Determine the [X, Y] coordinate at the center of the cell enclosing the given text.  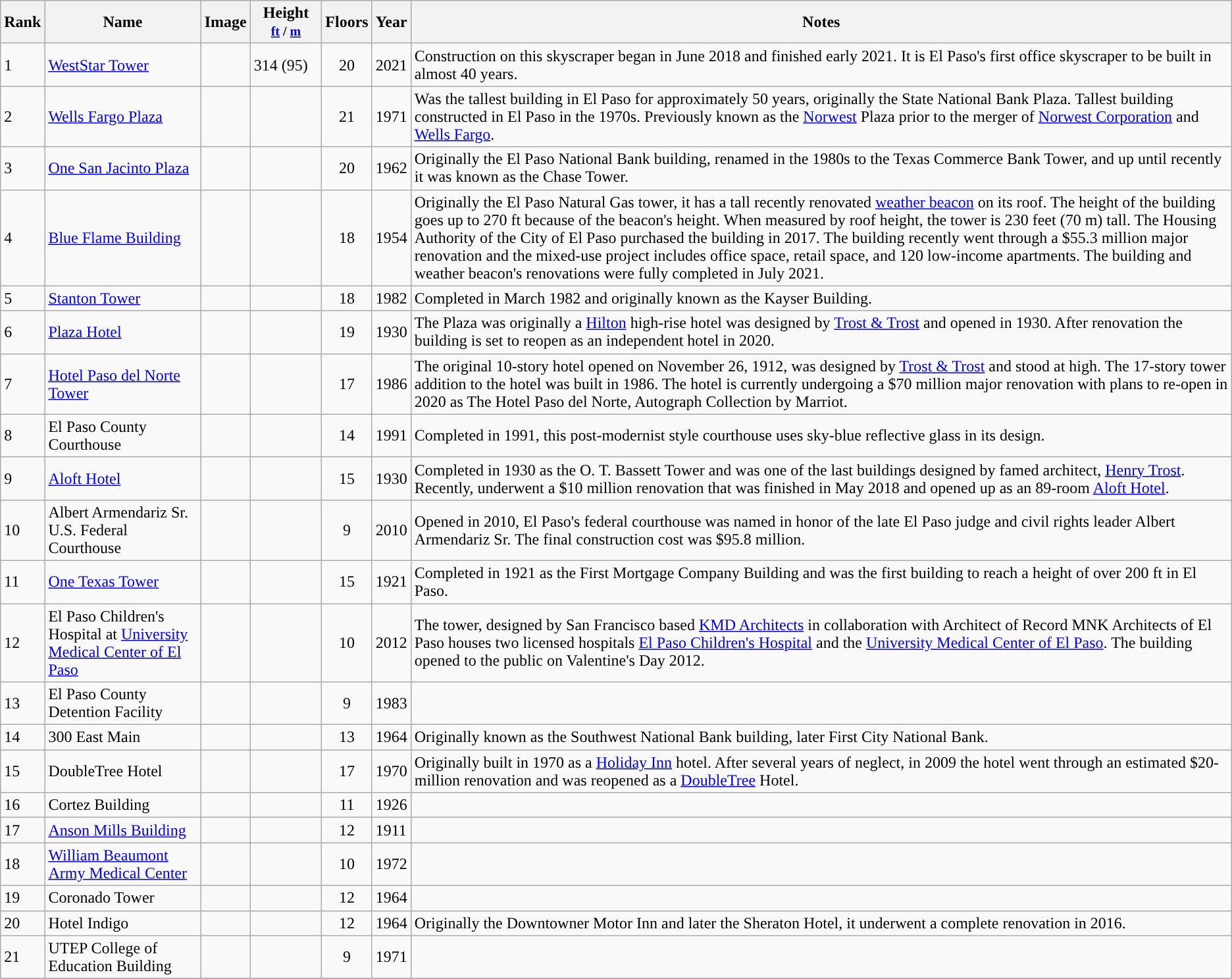
Name [122, 22]
2012 [391, 643]
5 [22, 298]
1982 [391, 298]
Albert Armendariz Sr. U.S. Federal Courthouse [122, 530]
2021 [391, 65]
1986 [391, 384]
1926 [391, 805]
William Beaumont Army Medical Center [122, 864]
Originally the Downtowner Motor Inn and later the Sheraton Hotel, it underwent a complete renovation in 2016. [821, 923]
Construction on this skyscraper began in June 2018 and finished early 2021. It is El Paso's first office skyscraper to be built in almost 40 years. [821, 65]
3 [22, 169]
300 East Main [122, 737]
Coronado Tower [122, 898]
Anson Mills Building [122, 830]
7 [22, 384]
WestStar Tower [122, 65]
El Paso County Courthouse [122, 436]
4 [22, 238]
1970 [391, 772]
Image [225, 22]
2 [22, 117]
Wells Fargo Plaza [122, 117]
Rank [22, 22]
Completed in 1921 as the First Mortgage Company Building and was the first building to reach a height of over 200 ft in El Paso. [821, 582]
8 [22, 436]
Stanton Tower [122, 298]
El Paso Children's Hospital at University Medical Center of El Paso [122, 643]
UTEP College of Education Building [122, 957]
Heightft / m [286, 22]
314 (95) [286, 65]
Blue Flame Building [122, 238]
Notes [821, 22]
1972 [391, 864]
One San Jacinto Plaza [122, 169]
16 [22, 805]
1991 [391, 436]
Completed in March 1982 and originally known as the Kayser Building. [821, 298]
1962 [391, 169]
Completed in 1991, this post-modernist style courthouse uses sky-blue reflective glass in its design. [821, 436]
6 [22, 332]
1911 [391, 830]
1921 [391, 582]
El Paso County Detention Facility [122, 703]
1954 [391, 238]
Aloft Hotel [122, 478]
Year [391, 22]
One Texas Tower [122, 582]
Hotel Indigo [122, 923]
Hotel Paso del Norte Tower [122, 384]
Plaza Hotel [122, 332]
Cortez Building [122, 805]
1983 [391, 703]
1 [22, 65]
DoubleTree Hotel [122, 772]
Floors [347, 22]
Originally known as the Southwest National Bank building, later First City National Bank. [821, 737]
2010 [391, 530]
